Return [x, y] of the center of cell containing provided text 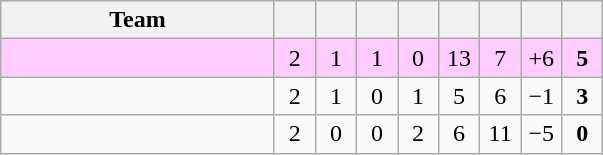
+6 [542, 58]
−1 [542, 96]
7 [500, 58]
11 [500, 134]
−5 [542, 134]
Team [138, 20]
13 [460, 58]
3 [582, 96]
